From the cell containing the given text, extract its center point as [X, Y] coordinate. 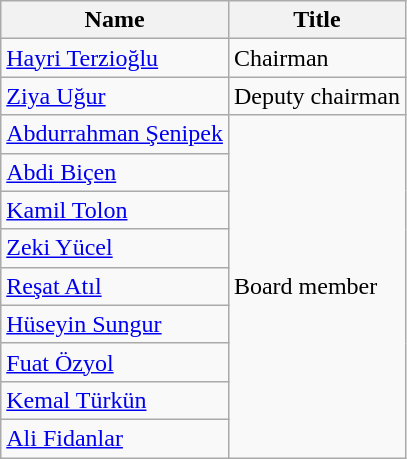
Chairman [316, 58]
Board member [316, 286]
Ali Fidanlar [115, 438]
Deputy chairman [316, 96]
Reşat Atıl [115, 286]
Zeki Yücel [115, 248]
Abdi Biçen [115, 172]
Kamil Tolon [115, 210]
Name [115, 20]
Ziya Uğur [115, 96]
Hayri Terzioğlu [115, 58]
Abdurrahman Şenipek [115, 134]
Hüseyin Sungur [115, 324]
Fuat Özyol [115, 362]
Kemal Türkün [115, 400]
Title [316, 20]
